Identify which cell holds the provided text, then report its (X, Y) central coordinate. 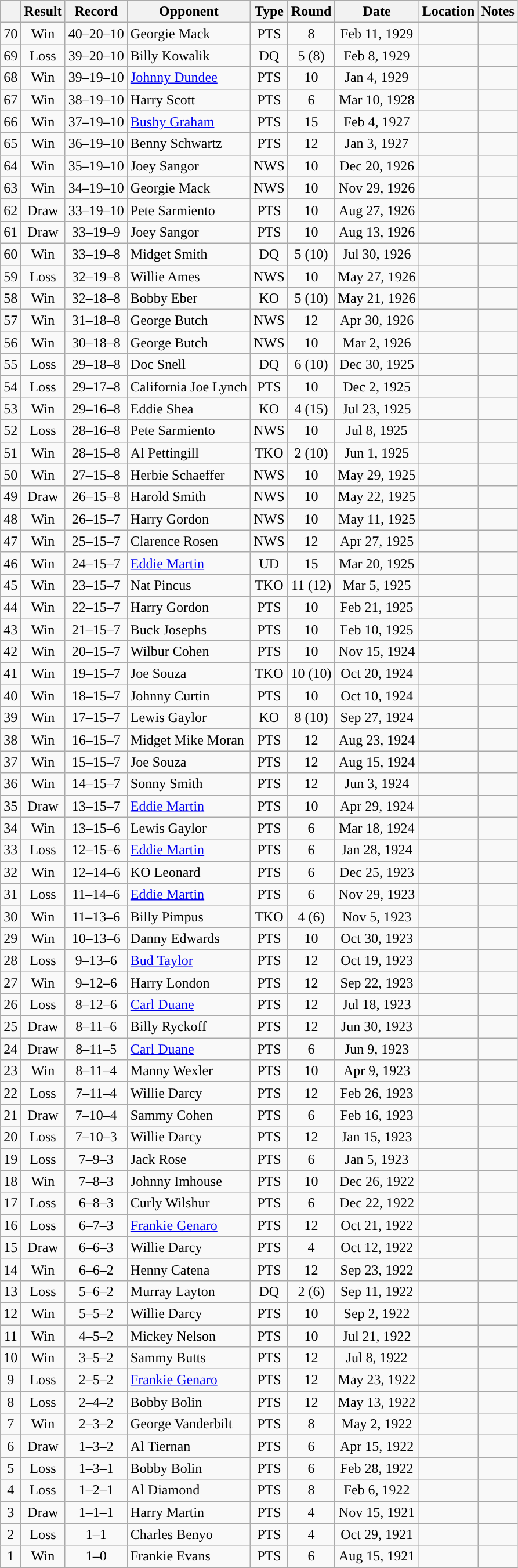
Harry London (189, 983)
Dec 2, 1925 (377, 387)
20–15–7 (96, 652)
13–15–6 (96, 828)
Wilbur Cohen (189, 652)
42 (10, 652)
36 (10, 784)
Johnny Curtin (189, 696)
28–16–8 (96, 431)
26 (10, 1005)
Oct 12, 1922 (377, 1247)
Jan 4, 1929 (377, 78)
1–3–2 (96, 1446)
Charles Benyo (189, 1534)
Midget Smith (189, 254)
32–19–8 (96, 277)
Jun 1, 1925 (377, 453)
Harry Scott (189, 100)
Sep 23, 1922 (377, 1269)
18–15–7 (96, 696)
May 29, 1925 (377, 475)
May 23, 1922 (377, 1380)
12–15–6 (96, 850)
Apr 15, 1922 (377, 1446)
17–15–7 (96, 718)
14–15–7 (96, 784)
May 27, 1926 (377, 277)
59 (10, 277)
Feb 8, 1929 (377, 56)
8–11–6 (96, 1027)
65 (10, 144)
39 (10, 718)
24 (10, 1049)
27–15–8 (96, 475)
49 (10, 497)
Feb 28, 1922 (377, 1468)
70 (10, 34)
25–15–7 (96, 541)
18 (10, 1181)
Aug 15, 1924 (377, 762)
21 (10, 1115)
11 (10, 1335)
Nov 15, 1924 (377, 652)
Sonny Smith (189, 784)
8–11–4 (96, 1071)
22–15–7 (96, 607)
California Joe Lynch (189, 387)
Location (448, 12)
3–5–2 (96, 1358)
Dec 20, 1926 (377, 166)
2–3–2 (96, 1424)
50 (10, 475)
22 (10, 1093)
2–4–2 (96, 1402)
Oct 21, 1922 (377, 1225)
64 (10, 166)
Record (96, 12)
8 (10) (311, 718)
Result (43, 12)
Apr 29, 1924 (377, 806)
62 (10, 210)
7–11–4 (96, 1093)
63 (10, 188)
9 (10, 1380)
Buck Josephs (189, 629)
37 (10, 762)
Murray Layton (189, 1291)
24–15–7 (96, 563)
Johnny Dundee (189, 78)
1 (10, 1556)
Eddie Shea (189, 409)
Nat Pincus (189, 585)
5–6–2 (96, 1291)
16–15–7 (96, 740)
30–18–8 (96, 343)
28 (10, 960)
21–15–7 (96, 629)
61 (10, 232)
8–12–6 (96, 1005)
9–13–6 (96, 960)
26–15–7 (96, 519)
40–20–10 (96, 34)
34 (10, 828)
May 13, 1922 (377, 1402)
UD (269, 563)
Apr 27, 1925 (377, 541)
41 (10, 674)
19 (10, 1159)
Clarence Rosen (189, 541)
53 (10, 409)
Herbie Schaeffer (189, 475)
30 (10, 916)
58 (10, 299)
16 (10, 1225)
Nov 29, 1923 (377, 894)
15–15–7 (96, 762)
Date (377, 12)
Mar 5, 1925 (377, 585)
Manny Wexler (189, 1071)
29–17–8 (96, 387)
32–18–8 (96, 299)
Dec 22, 1922 (377, 1203)
Mar 20, 1925 (377, 563)
33–19–8 (96, 254)
46 (10, 563)
Harold Smith (189, 497)
4–5–2 (96, 1335)
6 (10) (311, 365)
Round (311, 12)
31–18–8 (96, 321)
17 (10, 1203)
29–18–8 (96, 365)
Sep 22, 1923 (377, 983)
Oct 20, 1924 (377, 674)
Nov 5, 1923 (377, 916)
Feb 16, 1923 (377, 1115)
Frankie Evans (189, 1556)
32 (10, 872)
7–8–3 (96, 1181)
Harry Martin (189, 1512)
13 (10, 1291)
60 (10, 254)
May 2, 1922 (377, 1424)
5 (10, 1468)
Midget Mike Moran (189, 740)
28–15–8 (96, 453)
Feb 26, 1923 (377, 1093)
19–15–7 (96, 674)
6–8–3 (96, 1203)
33–19–10 (96, 210)
23 (10, 1071)
Jan 3, 1927 (377, 144)
KO Leonard (189, 872)
Al Diamond (189, 1490)
Willie Ames (189, 277)
Feb 21, 1925 (377, 607)
36–19–10 (96, 144)
5–5–2 (96, 1313)
Dec 25, 1923 (377, 872)
Feb 10, 1925 (377, 629)
Type (269, 12)
Al Tiernan (189, 1446)
38 (10, 740)
29 (10, 938)
68 (10, 78)
66 (10, 122)
6–7–3 (96, 1225)
1–1 (96, 1534)
Aug 27, 1926 (377, 210)
Dec 26, 1922 (377, 1181)
43 (10, 629)
Sep 2, 1922 (377, 1313)
Bushy Graham (189, 122)
Jan 5, 1923 (377, 1159)
25 (10, 1027)
Billy Pimpus (189, 916)
Johnny Imhouse (189, 1181)
Curly Wilshur (189, 1203)
57 (10, 321)
Feb 6, 1922 (377, 1490)
Doc Snell (189, 365)
Jul 8, 1925 (377, 431)
Billy Ryckoff (189, 1027)
Bobby Eber (189, 299)
Jun 30, 1923 (377, 1027)
11–13–6 (96, 916)
8–11–5 (96, 1049)
69 (10, 56)
Nov 29, 1926 (377, 188)
Apr 9, 1923 (377, 1071)
38–19–10 (96, 100)
48 (10, 519)
6–6–3 (96, 1247)
33 (10, 850)
Bud Taylor (189, 960)
Jul 21, 1922 (377, 1335)
Dec 30, 1925 (377, 365)
7–10–4 (96, 1115)
40 (10, 696)
Notes (498, 12)
47 (10, 541)
7 (10, 1424)
33–19–9 (96, 232)
1–2–1 (96, 1490)
Oct 30, 1923 (377, 938)
56 (10, 343)
Billy Kowalik (189, 56)
Oct 29, 1921 (377, 1534)
52 (10, 431)
14 (10, 1269)
Nov 15, 1921 (377, 1512)
12–14–6 (96, 872)
45 (10, 585)
Jul 8, 1922 (377, 1358)
Danny Edwards (189, 938)
6–6–2 (96, 1269)
9–12–6 (96, 983)
Al Pettingill (189, 453)
2–5–2 (96, 1380)
11–14–6 (96, 894)
Sammy Cohen (189, 1115)
Jul 18, 1923 (377, 1005)
May 21, 1926 (377, 299)
27 (10, 983)
34–19–10 (96, 188)
Henny Catena (189, 1269)
29–16–8 (96, 409)
7–9–3 (96, 1159)
39–19–10 (96, 78)
Jan 15, 1923 (377, 1137)
4 (15) (311, 409)
3 (10, 1512)
George Vanderbilt (189, 1424)
1–0 (96, 1556)
Feb 11, 1929 (377, 34)
7–10–3 (96, 1137)
10 (10) (311, 674)
37–19–10 (96, 122)
Jul 23, 1925 (377, 409)
Jun 9, 1923 (377, 1049)
Apr 30, 1926 (377, 321)
1–3–1 (96, 1468)
Aug 13, 1926 (377, 232)
Benny Schwartz (189, 144)
5 (8) (311, 56)
Jul 30, 1926 (377, 254)
44 (10, 607)
51 (10, 453)
4 (6) (311, 916)
Sep 27, 1924 (377, 718)
13–15–7 (96, 806)
2 (10, 1534)
Mickey Nelson (189, 1335)
55 (10, 365)
20 (10, 1137)
Mar 2, 1926 (377, 343)
Sep 11, 1922 (377, 1291)
Oct 10, 1924 (377, 696)
11 (12) (311, 585)
26–15–8 (96, 497)
35 (10, 806)
Feb 4, 1927 (377, 122)
Jun 3, 1924 (377, 784)
2 (6) (311, 1291)
54 (10, 387)
Opponent (189, 12)
10–13–6 (96, 938)
31 (10, 894)
67 (10, 100)
Aug 15, 1921 (377, 1556)
Jack Rose (189, 1159)
Sammy Butts (189, 1358)
2 (10) (311, 453)
23–15–7 (96, 585)
Jan 28, 1924 (377, 850)
Oct 19, 1923 (377, 960)
Aug 23, 1924 (377, 740)
1–1–1 (96, 1512)
Mar 18, 1924 (377, 828)
May 22, 1925 (377, 497)
Mar 10, 1928 (377, 100)
39–20–10 (96, 56)
35–19–10 (96, 166)
May 11, 1925 (377, 519)
